Capture the cell that displays the provided text and extract its [x, y] central coordinate. 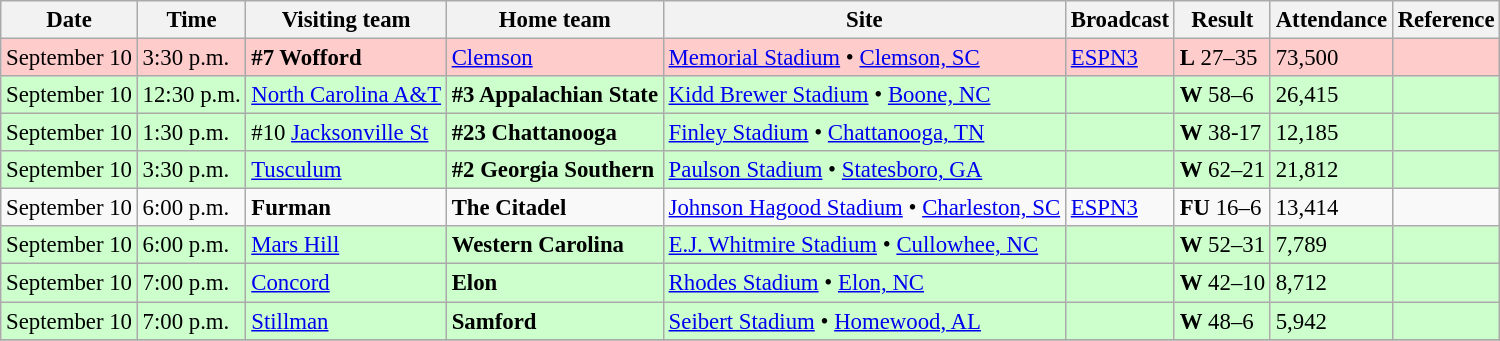
Finley Stadium • Chattanooga, TN [864, 133]
21,812 [1331, 170]
#2 Georgia Southern [554, 170]
Elon [554, 283]
#3 Appalachian State [554, 95]
Visiting team [346, 20]
Date [69, 20]
W 42–10 [1222, 283]
Result [1222, 20]
Site [864, 20]
Western Carolina [554, 245]
13,414 [1331, 208]
12,185 [1331, 133]
W 62–21 [1222, 170]
Tusculum [346, 170]
Stillman [346, 321]
#23 Chattanooga [554, 133]
Attendance [1331, 20]
Furman [346, 208]
W 52–31 [1222, 245]
North Carolina A&T [346, 95]
73,500 [1331, 58]
Johnson Hagood Stadium • Charleston, SC [864, 208]
Seibert Stadium • Homewood, AL [864, 321]
Samford [554, 321]
Mars Hill [346, 245]
#7 Wofford [346, 58]
E.J. Whitmire Stadium • Cullowhee, NC [864, 245]
8,712 [1331, 283]
W 48–6 [1222, 321]
Concord [346, 283]
FU 16–6 [1222, 208]
5,942 [1331, 321]
7,789 [1331, 245]
Rhodes Stadium • Elon, NC [864, 283]
W 38-17 [1222, 133]
Home team [554, 20]
26,415 [1331, 95]
Broadcast [1120, 20]
The Citadel [554, 208]
L 27–35 [1222, 58]
W 58–6 [1222, 95]
#10 Jacksonville St [346, 133]
Reference [1446, 20]
1:30 p.m. [192, 133]
Clemson [554, 58]
Time [192, 20]
Memorial Stadium • Clemson, SC [864, 58]
12:30 p.m. [192, 95]
Paulson Stadium • Statesboro, GA [864, 170]
Kidd Brewer Stadium • Boone, NC [864, 95]
